Return the [x, y] coordinate for the center point of the cell that contains the specified text.  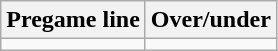
Over/under [210, 20]
Pregame line [74, 20]
